Provide the [x, y] coordinate of the cell's center where the given text is located.  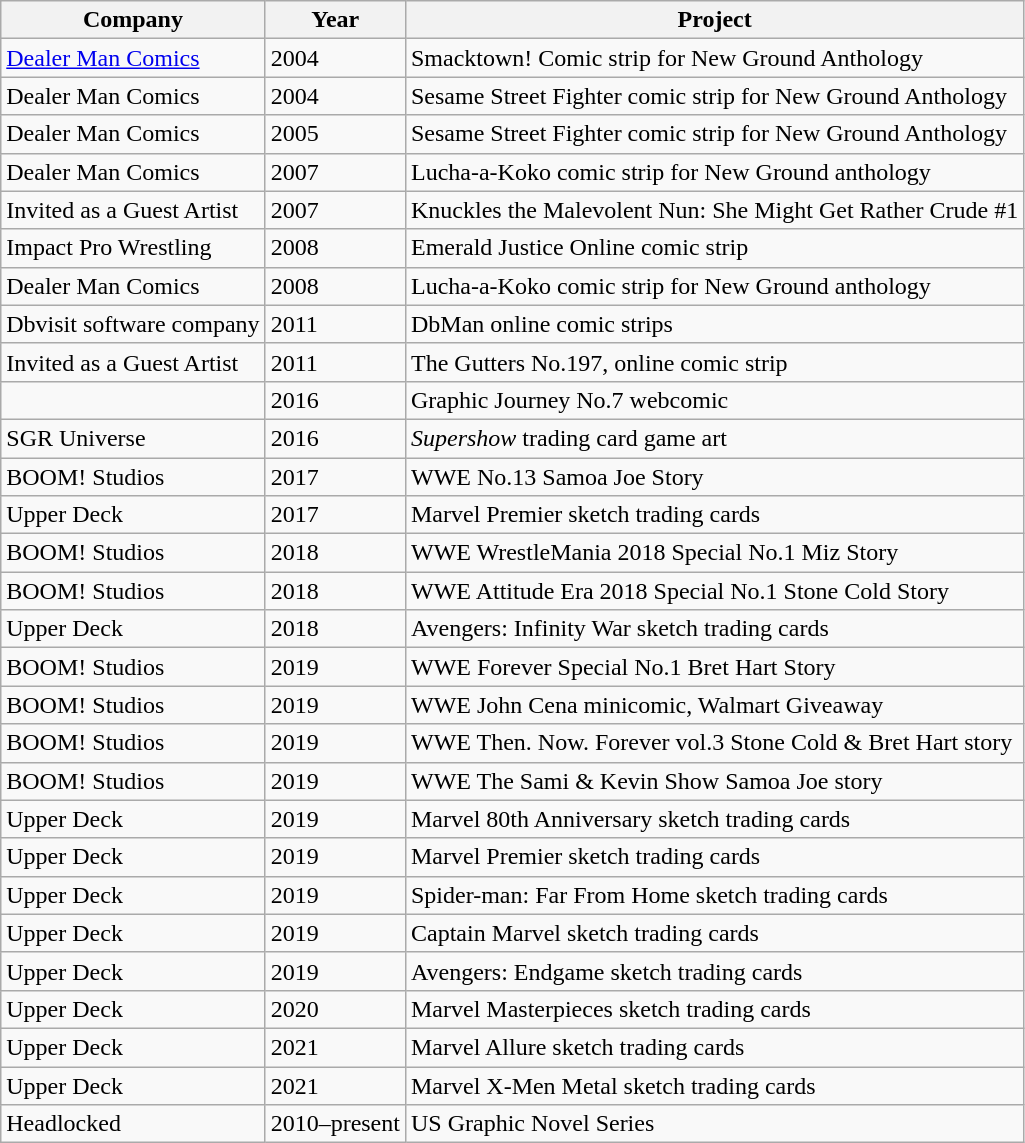
SGR Universe [133, 438]
Knuckles the Malevolent Nun: She Might Get Rather Crude #1 [714, 210]
Captain Marvel sketch trading cards [714, 933]
WWE Then. Now. Forever vol.3 Stone Cold & Bret Hart story [714, 743]
US Graphic Novel Series [714, 1124]
Spider-man: Far From Home sketch trading cards [714, 895]
WWE Forever Special No.1 Bret Hart Story [714, 667]
Year [335, 20]
Avengers: Endgame sketch trading cards [714, 971]
Smacktown! Comic strip for New Ground Anthology [714, 58]
Headlocked [133, 1124]
Company [133, 20]
The Gutters No.197, online comic strip [714, 362]
Avengers: Infinity War sketch trading cards [714, 629]
WWE No.13 Samoa Joe Story [714, 477]
Dbvisit software company [133, 324]
DbMan online comic strips [714, 324]
Marvel Masterpieces sketch trading cards [714, 1009]
WWE The Sami & Kevin Show Samoa Joe story [714, 781]
Marvel X-Men Metal sketch trading cards [714, 1085]
WWE Attitude Era 2018 Special No.1 Stone Cold Story [714, 591]
Supershow trading card game art [714, 438]
Graphic Journey No.7 webcomic [714, 400]
Emerald Justice Online comic strip [714, 248]
2020 [335, 1009]
WWE John Cena minicomic, Walmart Giveaway [714, 705]
2005 [335, 134]
Project [714, 20]
Impact Pro Wrestling [133, 248]
Marvel Allure sketch trading cards [714, 1047]
WWE WrestleMania 2018 Special No.1 Miz Story [714, 553]
Marvel 80th Anniversary sketch trading cards [714, 819]
2010–present [335, 1124]
